Return (X, Y) of the center of cell containing provided text 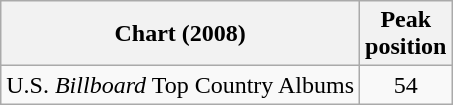
U.S. Billboard Top Country Albums (180, 85)
Chart (2008) (180, 34)
Peakposition (406, 34)
54 (406, 85)
